Identify which cell holds the provided text, then report its [X, Y] central coordinate. 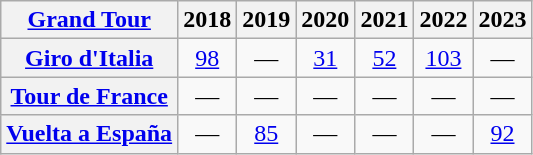
103 [444, 58]
2020 [326, 20]
2018 [208, 20]
Tour de France [90, 96]
Vuelta a España [90, 134]
2023 [502, 20]
2019 [266, 20]
85 [266, 134]
Giro d'Italia [90, 58]
2021 [384, 20]
31 [326, 58]
52 [384, 58]
92 [502, 134]
98 [208, 58]
Grand Tour [90, 20]
2022 [444, 20]
